Capture the cell that displays the provided text and extract its [x, y] central coordinate. 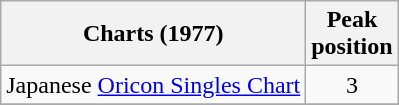
Japanese Oricon Singles Chart [154, 85]
3 [352, 85]
Charts (1977) [154, 34]
Peakposition [352, 34]
